Output the (X, Y) coordinate of the center of the cell containing the given text.  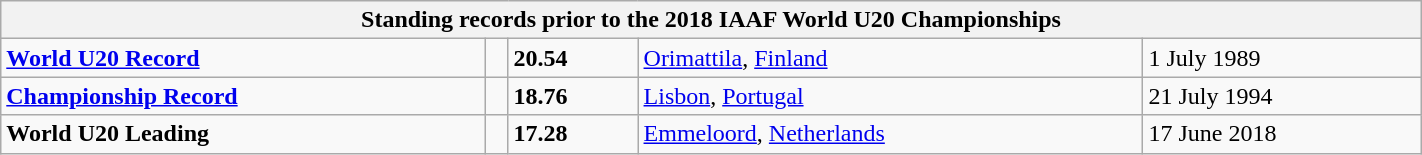
17 June 2018 (1282, 134)
Lisbon, Portugal (890, 96)
Championship Record (244, 96)
World U20 Record (244, 58)
World U20 Leading (244, 134)
17.28 (573, 134)
1 July 1989 (1282, 58)
Orimattila, Finland (890, 58)
Standing records prior to the 2018 IAAF World U20 Championships (711, 20)
20.54 (573, 58)
18.76 (573, 96)
Emmeloord, Netherlands (890, 134)
21 July 1994 (1282, 96)
